Scan for the cell matching the given text and deliver its (x, y) coordinate at center. 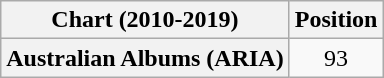
Chart (2010-2019) (145, 20)
Australian Albums (ARIA) (145, 58)
93 (336, 58)
Position (336, 20)
